Identify which cell holds the provided text, then report its (x, y) central coordinate. 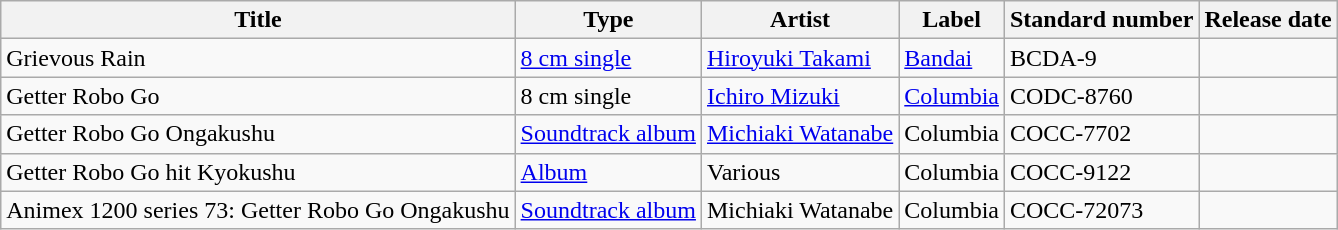
Hiroyuki Takami (800, 58)
Getter Robo Go (258, 96)
Artist (800, 20)
Ichiro Mizuki (800, 96)
Getter Robo Go Ongakushu (258, 134)
Album (608, 172)
COCC-7702 (1101, 134)
Title (258, 20)
Type (608, 20)
Release date (1268, 20)
Various (800, 172)
Standard number (1101, 20)
Label (952, 20)
Grievous Rain (258, 58)
COCC-72073 (1101, 210)
BCDA-9 (1101, 58)
Bandai (952, 58)
CODC-8760 (1101, 96)
COCC-9122 (1101, 172)
Animex 1200 series 73: Getter Robo Go Ongakushu (258, 210)
Getter Robo Go hit Kyokushu (258, 172)
